Determine the [X, Y] coordinate at the center of the cell enclosing the given text.  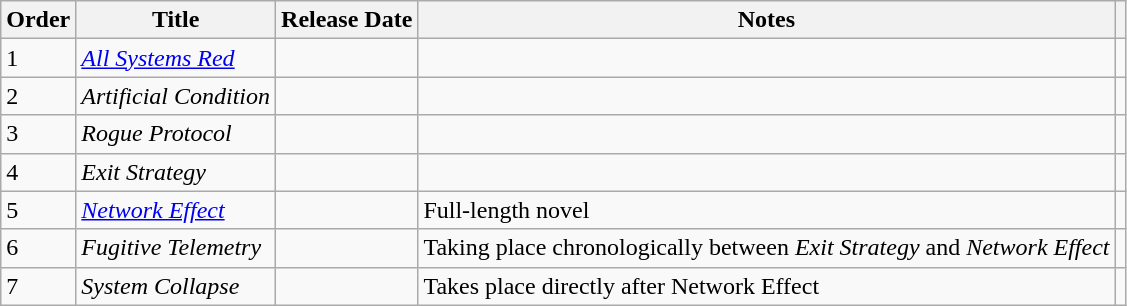
Rogue Protocol [176, 134]
Exit Strategy [176, 172]
5 [38, 210]
Network Effect [176, 210]
2 [38, 96]
Artificial Condition [176, 96]
7 [38, 286]
6 [38, 248]
1 [38, 58]
All Systems Red [176, 58]
Fugitive Telemetry [176, 248]
3 [38, 134]
Order [38, 20]
Full-length novel [766, 210]
4 [38, 172]
Taking place chronologically between Exit Strategy and Network Effect [766, 248]
Notes [766, 20]
Release Date [347, 20]
Title [176, 20]
Takes place directly after Network Effect [766, 286]
System Collapse [176, 286]
